Return the (X, Y) coordinate for the center point of the cell that contains the specified text.  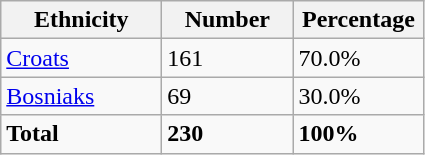
Percentage (358, 20)
70.0% (358, 58)
Bosniaks (82, 96)
Croats (82, 58)
Total (82, 134)
30.0% (358, 96)
Ethnicity (82, 20)
100% (358, 134)
Number (228, 20)
161 (228, 58)
69 (228, 96)
230 (228, 134)
